Output the [X, Y] coordinate of the center of the cell containing the given text.  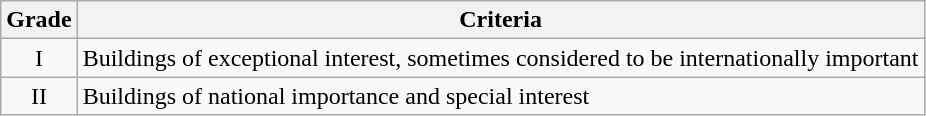
Grade [39, 20]
Buildings of exceptional interest, sometimes considered to be internationally important [500, 58]
II [39, 96]
Criteria [500, 20]
Buildings of national importance and special interest [500, 96]
I [39, 58]
